Scan for the cell matching the given text and deliver its [x, y] coordinate at center. 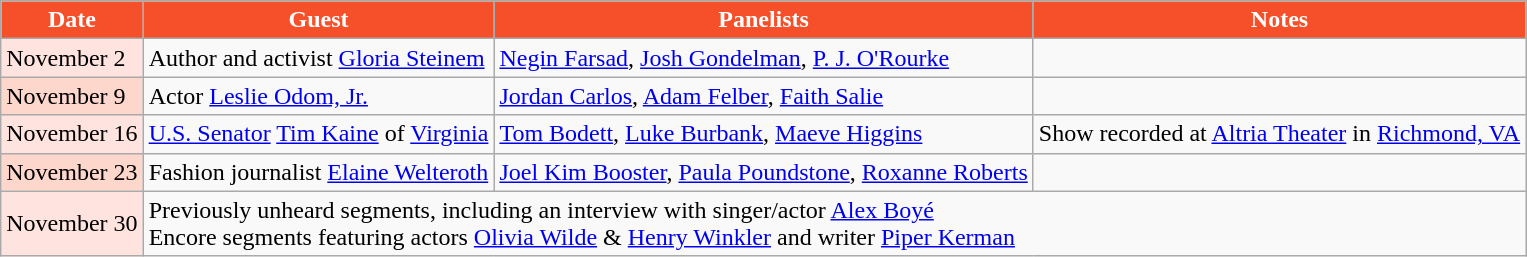
U.S. Senator Tim Kaine of Virginia [318, 134]
Tom Bodett, Luke Burbank, Maeve Higgins [764, 134]
Notes [1279, 20]
November 23 [72, 172]
Date [72, 20]
Show recorded at Altria Theater in Richmond, VA [1279, 134]
Negin Farsad, Josh Gondelman, P. J. O'Rourke [764, 58]
Guest [318, 20]
Actor Leslie Odom, Jr. [318, 96]
November 30 [72, 224]
Jordan Carlos, Adam Felber, Faith Salie [764, 96]
Panelists [764, 20]
Joel Kim Booster, Paula Poundstone, Roxanne Roberts [764, 172]
November 9 [72, 96]
November 2 [72, 58]
Fashion journalist Elaine Welteroth [318, 172]
Author and activist Gloria Steinem [318, 58]
November 16 [72, 134]
